Scan for the cell matching the given text and deliver its [x, y] coordinate at center. 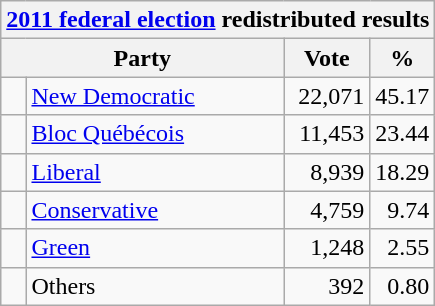
% [402, 58]
22,071 [327, 96]
9.74 [402, 210]
392 [327, 286]
1,248 [327, 248]
8,939 [327, 172]
Vote [327, 58]
Green [155, 248]
23.44 [402, 134]
4,759 [327, 210]
Party [142, 58]
Liberal [155, 172]
45.17 [402, 96]
2011 federal election redistributed results [218, 20]
Bloc Québécois [155, 134]
New Democratic [155, 96]
18.29 [402, 172]
0.80 [402, 286]
2.55 [402, 248]
Others [155, 286]
Conservative [155, 210]
11,453 [327, 134]
